Pinpoint the cell where the given text exists, returning its [x, y] midpoint coordinate. 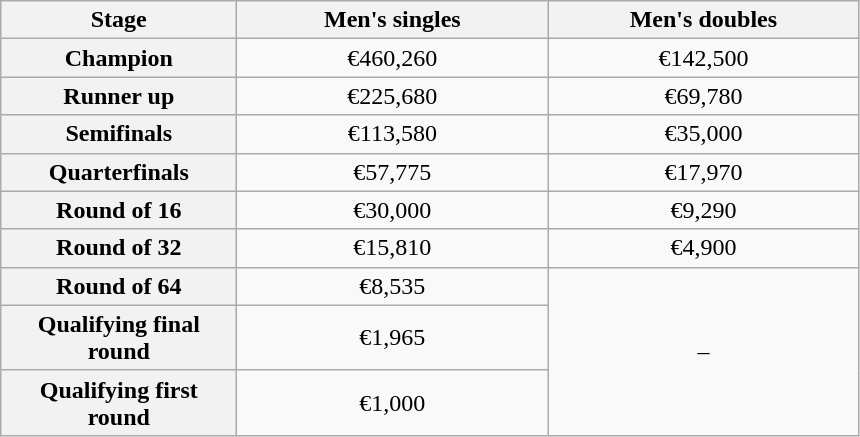
€225,680 [392, 96]
Semifinals [119, 134]
€113,580 [392, 134]
€8,535 [392, 286]
Round of 64 [119, 286]
€1,000 [392, 402]
Qualifying final round [119, 338]
Stage [119, 20]
€1,965 [392, 338]
€9,290 [704, 210]
Runner up [119, 96]
€57,775 [392, 172]
€15,810 [392, 248]
Champion [119, 58]
Men's doubles [704, 20]
€142,500 [704, 58]
€35,000 [704, 134]
Quarterfinals [119, 172]
Qualifying first round [119, 402]
€4,900 [704, 248]
– [704, 351]
€30,000 [392, 210]
€69,780 [704, 96]
Men's singles [392, 20]
Round of 32 [119, 248]
Round of 16 [119, 210]
€460,260 [392, 58]
€17,970 [704, 172]
